Capture the cell that displays the provided text and extract its (X, Y) central coordinate. 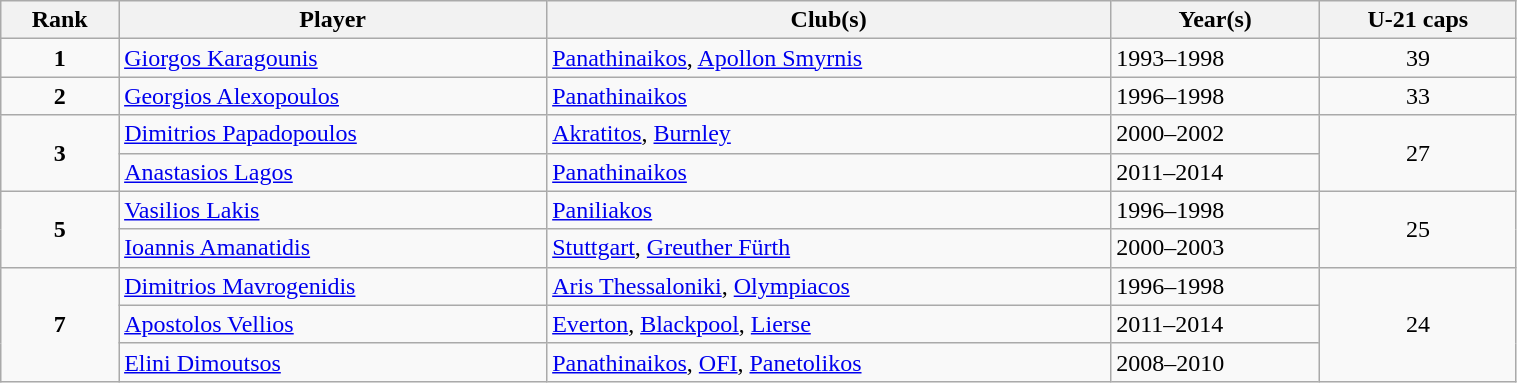
U-21 caps (1418, 20)
Aris Thessaloniki, Olympiacos (829, 286)
Akratitos, Burnley (829, 134)
7 (60, 324)
Everton, Blackpool, Lierse (829, 324)
39 (1418, 58)
Georgios Alexopoulos (333, 96)
Stuttgart, Greuther Fürth (829, 248)
Anastasios Lagos (333, 172)
2008–2010 (1216, 362)
Dimitrios Mavrogenidis (333, 286)
2000–2003 (1216, 248)
Elini Dimoutsos (333, 362)
Paniliakos (829, 210)
Apostolos Vellios (333, 324)
Ioannis Amanatidis (333, 248)
1993–1998 (1216, 58)
Player (333, 20)
Dimitrios Papadopoulos (333, 134)
2000–2002 (1216, 134)
Vasilios Lakis (333, 210)
27 (1418, 153)
33 (1418, 96)
Giorgos Karagounis (333, 58)
Year(s) (1216, 20)
Panathinaikos, Apollon Smyrnis (829, 58)
Rank (60, 20)
24 (1418, 324)
25 (1418, 229)
2 (60, 96)
3 (60, 153)
5 (60, 229)
Panathinaikos, OFI, Panetolikos (829, 362)
Club(s) (829, 20)
1 (60, 58)
